Return (X, Y) of the center of cell containing provided text 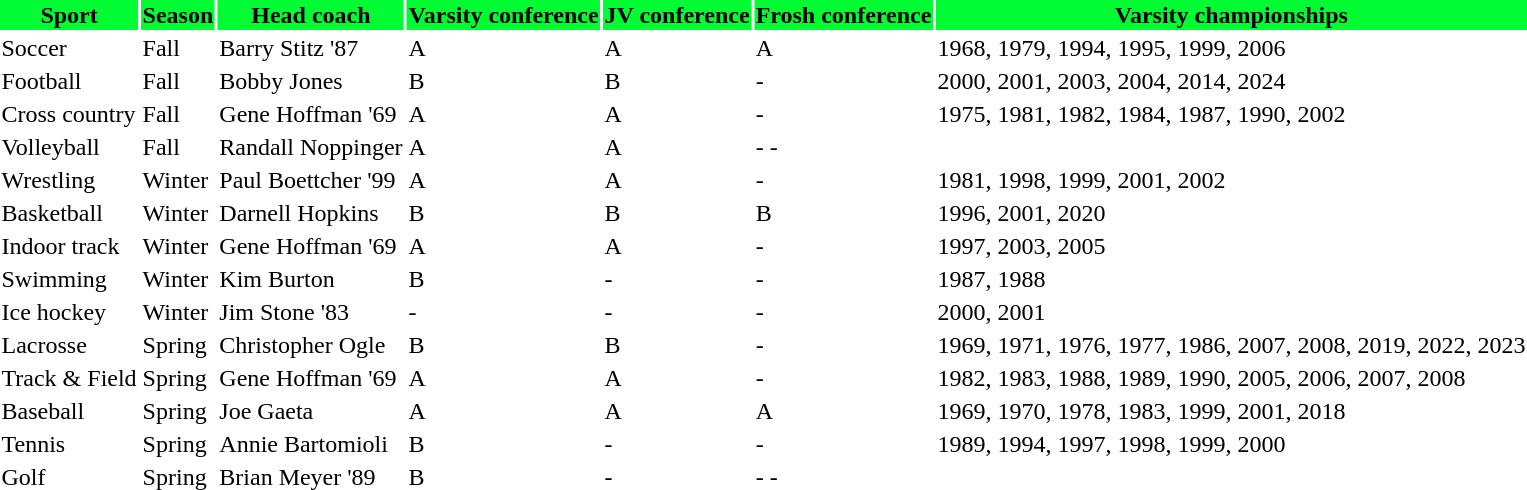
Kim Burton (311, 279)
Varsity championships (1232, 15)
Christopher Ogle (311, 345)
1968, 1979, 1994, 1995, 1999, 2006 (1232, 48)
1969, 1970, 1978, 1983, 1999, 2001, 2018 (1232, 411)
1982, 1983, 1988, 1989, 1990, 2005, 2006, 2007, 2008 (1232, 378)
Bobby Jones (311, 81)
Barry Stitz '87 (311, 48)
1969, 1971, 1976, 1977, 1986, 2007, 2008, 2019, 2022, 2023 (1232, 345)
2000, 2001 (1232, 312)
- - (844, 147)
Track & Field (69, 378)
Soccer (69, 48)
Joe Gaeta (311, 411)
JV conference (677, 15)
Tennis (69, 444)
Annie Bartomioli (311, 444)
Jim Stone '83 (311, 312)
Football (69, 81)
Cross country (69, 114)
Lacrosse (69, 345)
Basketball (69, 213)
Paul Boettcher '99 (311, 180)
Volleyball (69, 147)
Swimming (69, 279)
1989, 1994, 1997, 1998, 1999, 2000 (1232, 444)
Sport (69, 15)
Baseball (69, 411)
1987, 1988 (1232, 279)
1997, 2003, 2005 (1232, 246)
Season (178, 15)
Frosh conference (844, 15)
Darnell Hopkins (311, 213)
Ice hockey (69, 312)
Wrestling (69, 180)
Randall Noppinger (311, 147)
Head coach (311, 15)
1975, 1981, 1982, 1984, 1987, 1990, 2002 (1232, 114)
1981, 1998, 1999, 2001, 2002 (1232, 180)
Indoor track (69, 246)
Varsity conference (504, 15)
1996, 2001, 2020 (1232, 213)
2000, 2001, 2003, 2004, 2014, 2024 (1232, 81)
